For the text-containing cell, return its midpoint in [x, y] coordinate format. 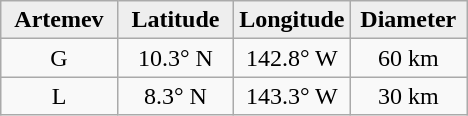
8.3° N [175, 96]
143.3° W [292, 96]
142.8° W [292, 58]
Diameter [408, 20]
Latitude [175, 20]
60 km [408, 58]
30 km [408, 96]
Artemev [59, 20]
10.3° N [175, 58]
G [59, 58]
L [59, 96]
Longitude [292, 20]
